For the text-containing cell, return its midpoint in (X, Y) coordinate format. 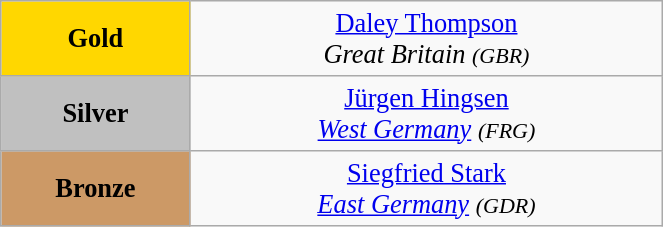
Daley ThompsonGreat Britain (GBR) (426, 38)
Siegfried StarkEast Germany (GDR) (426, 188)
Bronze (96, 188)
Gold (96, 38)
Silver (96, 112)
Jürgen HingsenWest Germany (FRG) (426, 112)
